Pinpoint the cell where the given text exists, returning its [x, y] midpoint coordinate. 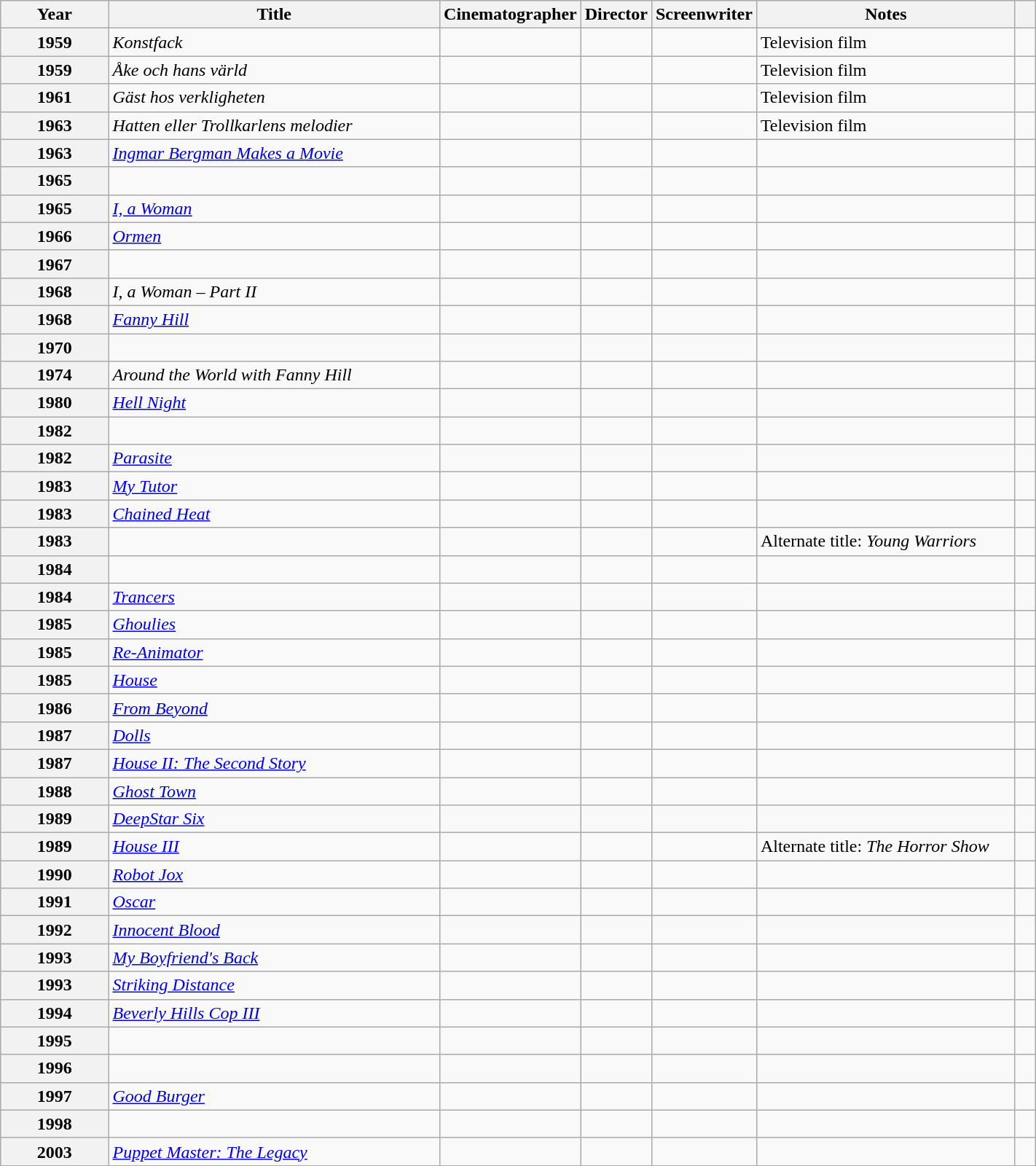
Ormen [274, 236]
DeepStar Six [274, 819]
Dolls [274, 735]
I, a Woman [274, 208]
Innocent Blood [274, 930]
Screenwriter [704, 15]
1994 [55, 1013]
Åke och hans värld [274, 70]
1966 [55, 236]
1997 [55, 1096]
Notes [886, 15]
Beverly Hills Cop III [274, 1013]
My Tutor [274, 486]
Cinematographer [511, 15]
House III [274, 847]
1998 [55, 1124]
Re-Animator [274, 652]
I, a Woman – Part II [274, 291]
Title [274, 15]
2003 [55, 1151]
Gäst hos verkligheten [274, 98]
1988 [55, 791]
House II: The Second Story [274, 763]
Alternate title: The Horror Show [886, 847]
Oscar [274, 902]
1990 [55, 874]
1996 [55, 1068]
1970 [55, 348]
Alternate title: Young Warriors [886, 541]
Chained Heat [274, 514]
Ghoulies [274, 625]
My Boyfriend's Back [274, 958]
Hell Night [274, 403]
1986 [55, 708]
Konstfack [274, 42]
Trancers [274, 597]
Parasite [274, 458]
1967 [55, 264]
Ingmar Bergman Makes a Movie [274, 153]
1961 [55, 98]
Around the World with Fanny Hill [274, 375]
1991 [55, 902]
Director [616, 15]
Robot Jox [274, 874]
1995 [55, 1041]
Ghost Town [274, 791]
Hatten eller Trollkarlens melodier [274, 125]
From Beyond [274, 708]
1974 [55, 375]
1980 [55, 403]
1992 [55, 930]
House [274, 680]
Striking Distance [274, 985]
Year [55, 15]
Puppet Master: The Legacy [274, 1151]
Good Burger [274, 1096]
Fanny Hill [274, 319]
